From the cell containing the given text, extract its center point as (X, Y) coordinate. 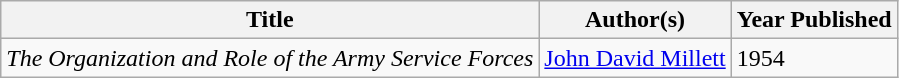
The Organization and Role of the Army Service Forces (270, 58)
John David Millett (635, 58)
Title (270, 20)
Year Published (814, 20)
1954 (814, 58)
Author(s) (635, 20)
